From the cell containing the given text, extract its center point as (X, Y) coordinate. 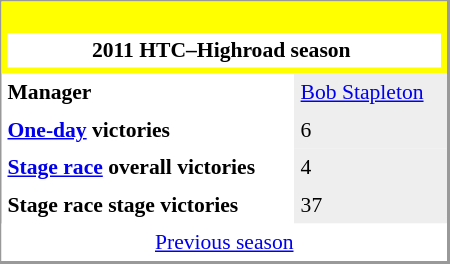
Previous season (225, 243)
6 (371, 130)
Bob Stapleton (371, 93)
Stage race stage victories (148, 205)
One-day victories (148, 130)
Manager (148, 93)
Stage race overall victories (148, 167)
4 (371, 167)
37 (371, 205)
